Identify which cell holds the provided text, then report its [x, y] central coordinate. 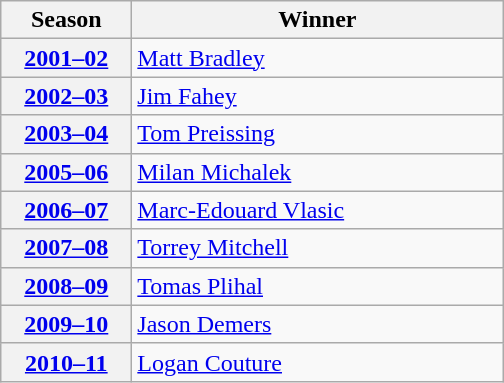
Logan Couture [318, 362]
Milan Michalek [318, 172]
2006–07 [66, 210]
2009–10 [66, 324]
Matt Bradley [318, 58]
Jim Fahey [318, 96]
Marc-Edouard Vlasic [318, 210]
2003–04 [66, 134]
Season [66, 20]
Jason Demers [318, 324]
2002–03 [66, 96]
2007–08 [66, 248]
2010–11 [66, 362]
2008–09 [66, 286]
2001–02 [66, 58]
Torrey Mitchell [318, 248]
2005–06 [66, 172]
Tomas Plihal [318, 286]
Tom Preissing [318, 134]
Winner [318, 20]
